Provide the [x, y] coordinate of the cell's center where the given text is located.  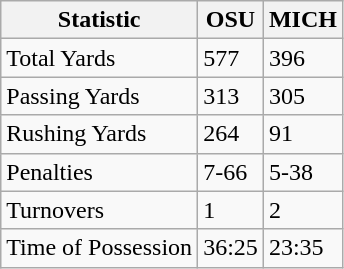
305 [302, 96]
Rushing Yards [100, 134]
Passing Yards [100, 96]
Statistic [100, 20]
2 [302, 210]
1 [231, 210]
OSU [231, 20]
5-38 [302, 172]
577 [231, 58]
264 [231, 134]
313 [231, 96]
7-66 [231, 172]
396 [302, 58]
Penalties [100, 172]
Turnovers [100, 210]
91 [302, 134]
MICH [302, 20]
36:25 [231, 248]
Total Yards [100, 58]
Time of Possession [100, 248]
23:35 [302, 248]
